Scan for the cell matching the given text and deliver its (X, Y) coordinate at center. 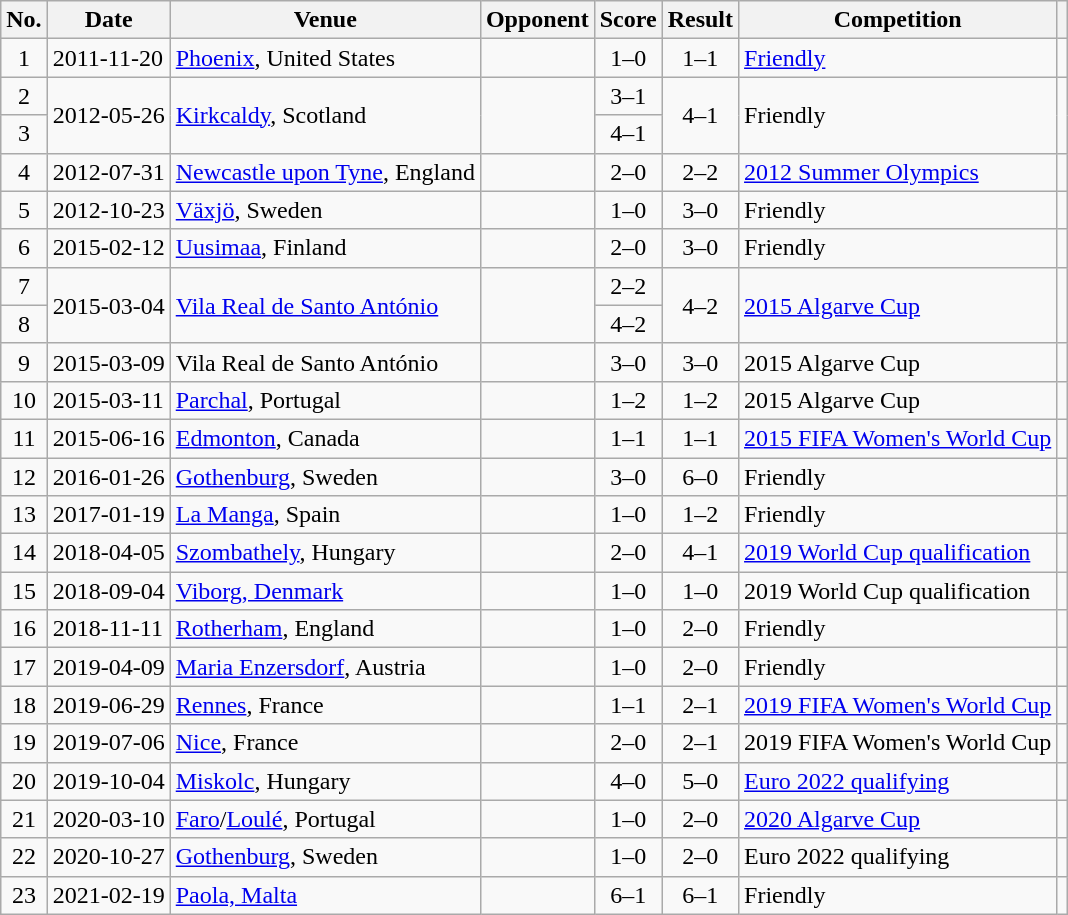
2019-04-09 (108, 667)
Uusimaa, Finland (325, 248)
3–1 (628, 96)
2 (24, 96)
2012-10-23 (108, 210)
2019-10-04 (108, 781)
Rotherham, England (325, 629)
6–0 (700, 477)
Score (628, 20)
11 (24, 438)
Result (700, 20)
2018-11-11 (108, 629)
5–0 (700, 781)
2011-11-20 (108, 58)
7 (24, 286)
3 (24, 134)
La Manga, Spain (325, 515)
Växjö, Sweden (325, 210)
6 (24, 248)
2015-02-12 (108, 248)
20 (24, 781)
2018-09-04 (108, 591)
21 (24, 819)
15 (24, 591)
Competition (898, 20)
2021-02-19 (108, 895)
8 (24, 324)
14 (24, 553)
No. (24, 20)
2018-04-05 (108, 553)
Parchal, Portugal (325, 400)
2012-07-31 (108, 172)
4–0 (628, 781)
2017-01-19 (108, 515)
2015-03-04 (108, 305)
2015-06-16 (108, 438)
Kirkcaldy, Scotland (325, 115)
23 (24, 895)
Paola, Malta (325, 895)
Viborg, Denmark (325, 591)
4 (24, 172)
13 (24, 515)
Rennes, France (325, 705)
16 (24, 629)
2015-03-09 (108, 362)
12 (24, 477)
Maria Enzersdorf, Austria (325, 667)
Miskolc, Hungary (325, 781)
2020-10-27 (108, 857)
Edmonton, Canada (325, 438)
Newcastle upon Tyne, England (325, 172)
1 (24, 58)
2016-01-26 (108, 477)
2019-07-06 (108, 743)
19 (24, 743)
Date (108, 20)
Faro/Loulé, Portugal (325, 819)
10 (24, 400)
17 (24, 667)
9 (24, 362)
2015 FIFA Women's World Cup (898, 438)
2012-05-26 (108, 115)
Opponent (537, 20)
2020-03-10 (108, 819)
2020 Algarve Cup (898, 819)
Szombathely, Hungary (325, 553)
Venue (325, 20)
2015-03-11 (108, 400)
18 (24, 705)
22 (24, 857)
Phoenix, United States (325, 58)
5 (24, 210)
Nice, France (325, 743)
2019-06-29 (108, 705)
2012 Summer Olympics (898, 172)
